Determine the (X, Y) coordinate at the center of the cell enclosing the given text.  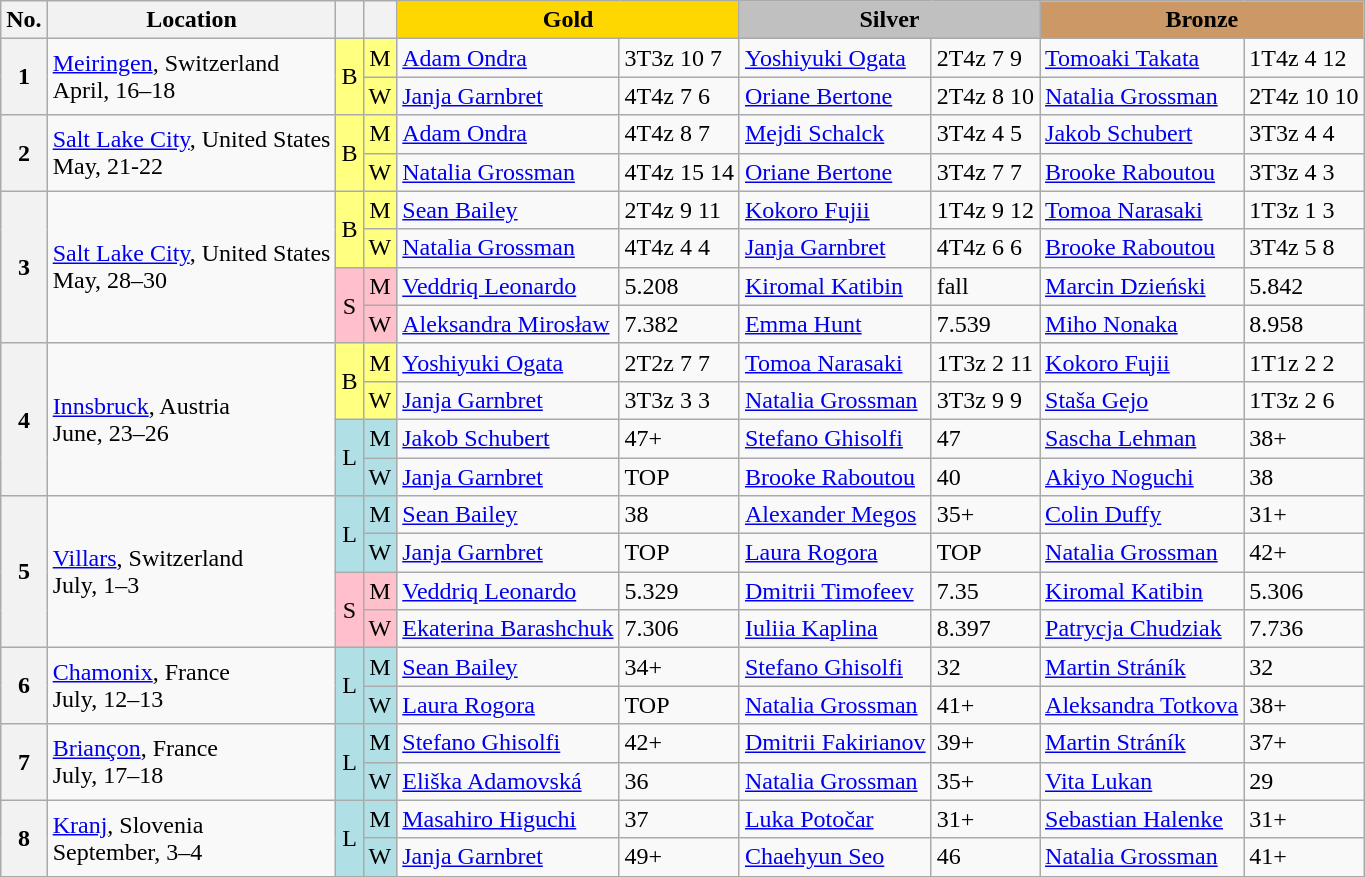
5.208 (679, 286)
4T4z 7 6 (679, 96)
37 (679, 819)
2T4z 7 9 (985, 58)
47+ (679, 438)
7.382 (679, 324)
Alexander Megos (835, 515)
Miho Nonaka (1142, 324)
Emma Hunt (835, 324)
Briançon, FranceJuly, 17–18 (192, 762)
1T4z 9 12 (985, 210)
2T2z 7 7 (679, 362)
1 (24, 77)
5.329 (679, 591)
2T4z 9 11 (679, 210)
1T3z 1 3 (1304, 210)
39+ (985, 743)
Colin Duffy (1142, 515)
4T4z 8 7 (679, 134)
Eliška Adamovská (508, 781)
6 (24, 686)
Salt Lake City, United StatesMay, 21-22 (192, 153)
Aleksandra Totkova (1142, 705)
7.736 (1304, 629)
Vita Lukan (1142, 781)
Bronze (1202, 20)
7 (24, 762)
3T4z 7 7 (985, 172)
8.958 (1304, 324)
Mejdi Schalck (835, 134)
5.306 (1304, 591)
8.397 (985, 629)
7.539 (985, 324)
1T1z 2 2 (1304, 362)
Aleksandra Mirosław (508, 324)
4T4z 15 14 (679, 172)
Chaehyun Seo (835, 857)
Patrycja Chudziak (1142, 629)
Ekaterina Barashchuk (508, 629)
47 (985, 438)
3T3z 3 3 (679, 400)
2 (24, 153)
1T3z 2 6 (1304, 400)
34+ (679, 667)
4 (24, 419)
4T4z 6 6 (985, 248)
fall (985, 286)
Tomoaki Takata (1142, 58)
No. (24, 20)
Villars, SwitzerlandJuly, 1–3 (192, 572)
Gold (568, 20)
7.35 (985, 591)
Masahiro Higuchi (508, 819)
2T4z 8 10 (985, 96)
5 (24, 572)
3T3z 4 4 (1304, 134)
Chamonix, FranceJuly, 12–13 (192, 686)
Luka Potočar (835, 819)
7.306 (679, 629)
3T3z 4 3 (1304, 172)
Sebastian Halenke (1142, 819)
3T4z 4 5 (985, 134)
Innsbruck, AustriaJune, 23–26 (192, 419)
Salt Lake City, United StatesMay, 28–30 (192, 267)
3 (24, 267)
1T3z 2 11 (985, 362)
29 (1304, 781)
3T3z 9 9 (985, 400)
3T3z 10 7 (679, 58)
36 (679, 781)
49+ (679, 857)
Marcin Dzieński (1142, 286)
3T4z 5 8 (1304, 248)
Sascha Lehman (1142, 438)
Akiyo Noguchi (1142, 477)
Kranj, SloveniaSeptember, 3–4 (192, 838)
1T4z 4 12 (1304, 58)
46 (985, 857)
Meiringen, SwitzerlandApril, 16–18 (192, 77)
Iuliia Kaplina (835, 629)
2T4z 10 10 (1304, 96)
40 (985, 477)
5.842 (1304, 286)
4T4z 4 4 (679, 248)
Silver (889, 20)
8 (24, 838)
37+ (1304, 743)
Location (192, 20)
Staša Gejo (1142, 400)
Dmitrii Fakirianov (835, 743)
Dmitrii Timofeev (835, 591)
